From the cell containing the given text, extract its center point as [X, Y] coordinate. 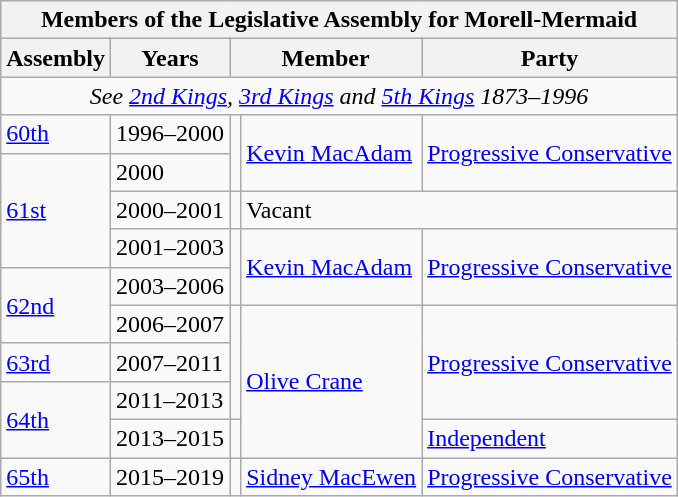
2013–2015 [170, 438]
60th [56, 134]
Member [326, 58]
64th [56, 419]
Vacant [460, 210]
Members of the Legislative Assembly for Morell-Mermaid [340, 20]
1996–2000 [170, 134]
2006–2007 [170, 324]
Sidney MacEwen [332, 477]
2011–2013 [170, 400]
65th [56, 477]
2000 [170, 172]
Assembly [56, 58]
See 2nd Kings, 3rd Kings and 5th Kings 1873–1996 [340, 96]
2015–2019 [170, 477]
Years [170, 58]
62nd [56, 305]
63rd [56, 362]
2007–2011 [170, 362]
Olive Crane [332, 381]
Party [550, 58]
2001–2003 [170, 248]
61st [56, 210]
Independent [550, 438]
2000–2001 [170, 210]
2003–2006 [170, 286]
